Search for the cell housing the specified text and yield its (x, y) center coordinate. 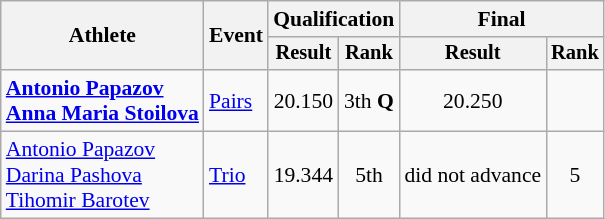
20.150 (303, 100)
19.344 (303, 176)
Qualification (334, 19)
did not advance (472, 176)
Final (501, 19)
Event (236, 36)
Pairs (236, 100)
Antonio PapazovAnna Maria Stoilova (102, 100)
20.250 (472, 100)
Antonio PapazovDarina PashovaTihomir Barotev (102, 176)
Athlete (102, 36)
Trio (236, 176)
3th Q (370, 100)
5 (575, 176)
5th (370, 176)
